Identify which cell holds the provided text, then report its [X, Y] central coordinate. 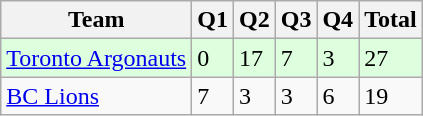
27 [391, 58]
Q3 [296, 20]
0 [213, 58]
Total [391, 20]
Toronto Argonauts [96, 58]
BC Lions [96, 96]
Team [96, 20]
Q1 [213, 20]
6 [338, 96]
19 [391, 96]
Q4 [338, 20]
Q2 [254, 20]
17 [254, 58]
